Return [X, Y] of the center of cell containing provided text 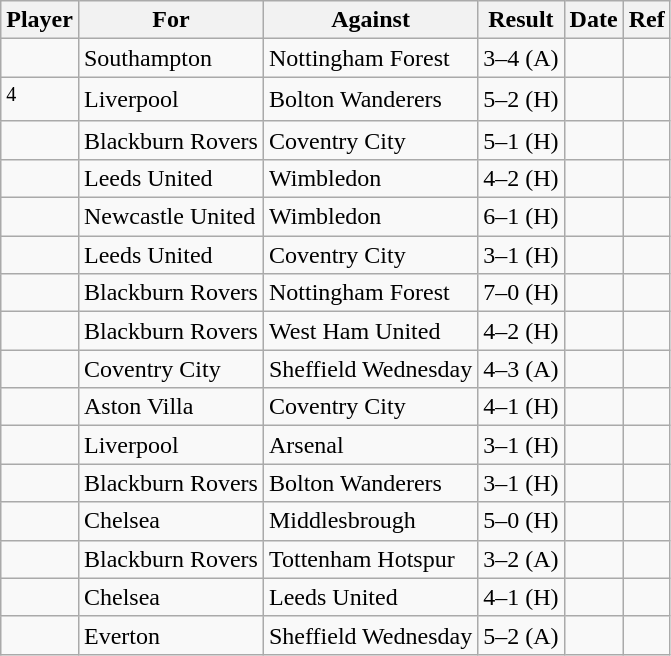
5–2 (A) [521, 635]
Ref [646, 20]
3–4 (A) [521, 58]
Arsenal [370, 445]
3–2 (A) [521, 559]
Result [521, 20]
4–3 (A) [521, 369]
6–1 (H) [521, 217]
5–1 (H) [521, 140]
Tottenham Hotspur [370, 559]
5–2 (H) [521, 100]
Date [594, 20]
5–0 (H) [521, 521]
Southampton [170, 58]
4 [40, 100]
7–0 (H) [521, 293]
For [170, 20]
Against [370, 20]
Everton [170, 635]
Newcastle United [170, 217]
Player [40, 20]
West Ham United [370, 331]
Aston Villa [170, 407]
Middlesbrough [370, 521]
